Identify which cell holds the provided text, then report its [X, Y] central coordinate. 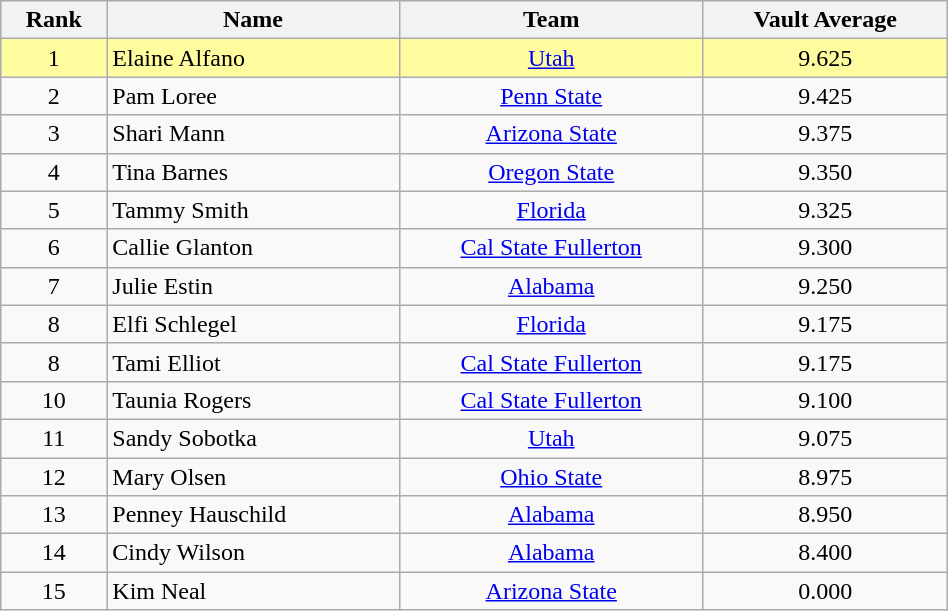
Tammy Smith [253, 210]
Elaine Alfano [253, 58]
Cindy Wilson [253, 553]
Tina Barnes [253, 172]
7 [54, 286]
Vault Average [825, 20]
Oregon State [551, 172]
2 [54, 96]
9.350 [825, 172]
Tami Elliot [253, 362]
Name [253, 20]
9.300 [825, 248]
Penn State [551, 96]
8.975 [825, 477]
10 [54, 400]
9.250 [825, 286]
9.375 [825, 134]
3 [54, 134]
Pam Loree [253, 96]
11 [54, 438]
4 [54, 172]
9.100 [825, 400]
Rank [54, 20]
Taunia Rogers [253, 400]
8.950 [825, 515]
Callie Glanton [253, 248]
Sandy Sobotka [253, 438]
Shari Mann [253, 134]
Kim Neal [253, 591]
6 [54, 248]
5 [54, 210]
Team [551, 20]
Mary Olsen [253, 477]
9.625 [825, 58]
Ohio State [551, 477]
Penney Hauschild [253, 515]
9.325 [825, 210]
9.075 [825, 438]
14 [54, 553]
0.000 [825, 591]
13 [54, 515]
9.425 [825, 96]
1 [54, 58]
15 [54, 591]
12 [54, 477]
Elfi Schlegel [253, 324]
8.400 [825, 553]
Julie Estin [253, 286]
